Capture the cell that displays the provided text and extract its [X, Y] central coordinate. 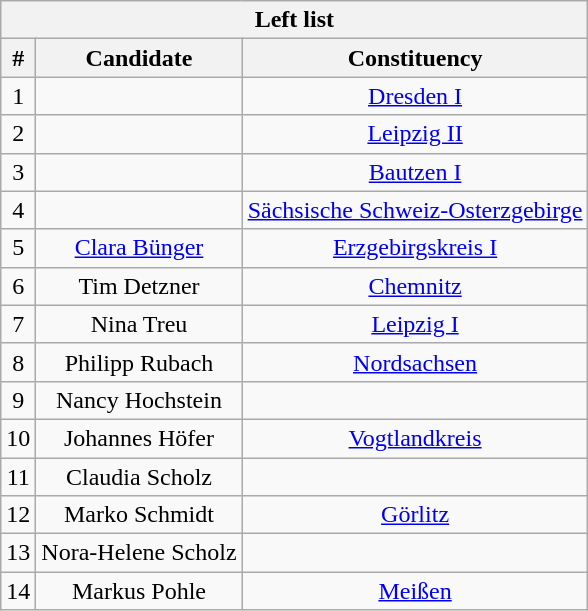
3 [18, 172]
13 [18, 553]
11 [18, 477]
7 [18, 324]
Leipzig I [415, 324]
# [18, 58]
Sächsische Schweiz-Osterzgebirge [415, 210]
2 [18, 134]
Marko Schmidt [139, 515]
Görlitz [415, 515]
Nina Treu [139, 324]
14 [18, 591]
Meißen [415, 591]
1 [18, 96]
Philipp Rubach [139, 362]
12 [18, 515]
10 [18, 438]
Dresden I [415, 96]
5 [18, 248]
Nancy Hochstein [139, 400]
Johannes Höfer [139, 438]
Chemnitz [415, 286]
Bautzen I [415, 172]
Nordsachsen [415, 362]
4 [18, 210]
Constituency [415, 58]
9 [18, 400]
Erzgebirgskreis I [415, 248]
Tim Detzner [139, 286]
Markus Pohle [139, 591]
Leipzig II [415, 134]
Vogtlandkreis [415, 438]
Left list [294, 20]
Clara Bünger [139, 248]
8 [18, 362]
Candidate [139, 58]
Claudia Scholz [139, 477]
6 [18, 286]
Nora-Helene Scholz [139, 553]
